Detect which cell encompasses the target text, then output its [X, Y] center coordinate. 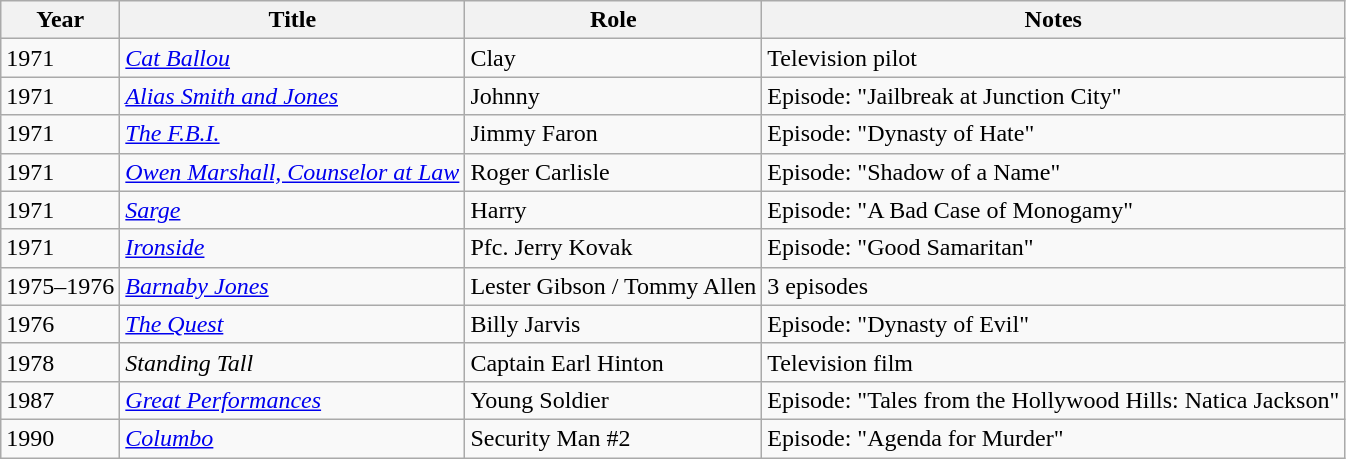
1978 [60, 362]
The Quest [292, 324]
Year [60, 20]
Lester Gibson / Tommy Allen [614, 286]
1976 [60, 324]
Pfc. Jerry Kovak [614, 248]
Television pilot [1054, 58]
1975–1976 [60, 286]
Cat Ballou [292, 58]
Security Man #2 [614, 438]
Johnny [614, 96]
Episode: "Jailbreak at Junction City" [1054, 96]
Episode: "Shadow of a Name" [1054, 172]
Notes [1054, 20]
Jimmy Faron [614, 134]
Alias Smith and Jones [292, 96]
Episode: "Agenda for Murder" [1054, 438]
Barnaby Jones [292, 286]
3 episodes [1054, 286]
Roger Carlisle [614, 172]
Episode: "Dynasty of Hate" [1054, 134]
Ironside [292, 248]
Owen Marshall, Counselor at Law [292, 172]
Role [614, 20]
Episode: "Tales from the Hollywood Hills: Natica Jackson" [1054, 400]
Episode: "A Bad Case of Monogamy" [1054, 210]
Columbo [292, 438]
Title [292, 20]
Great Performances [292, 400]
1987 [60, 400]
Episode: "Good Samaritan" [1054, 248]
Young Soldier [614, 400]
Billy Jarvis [614, 324]
Captain Earl Hinton [614, 362]
Television film [1054, 362]
The F.B.I. [292, 134]
1990 [60, 438]
Clay [614, 58]
Standing Tall [292, 362]
Sarge [292, 210]
Episode: "Dynasty of Evil" [1054, 324]
Harry [614, 210]
